Search for the cell housing the specified text and yield its (X, Y) center coordinate. 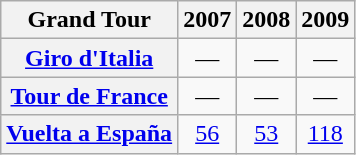
Tour de France (90, 96)
118 (326, 134)
56 (208, 134)
2009 (326, 20)
53 (266, 134)
Vuelta a España (90, 134)
Grand Tour (90, 20)
2008 (266, 20)
Giro d'Italia (90, 58)
2007 (208, 20)
